Return the [x, y] coordinate for the center point of the cell that contains the specified text.  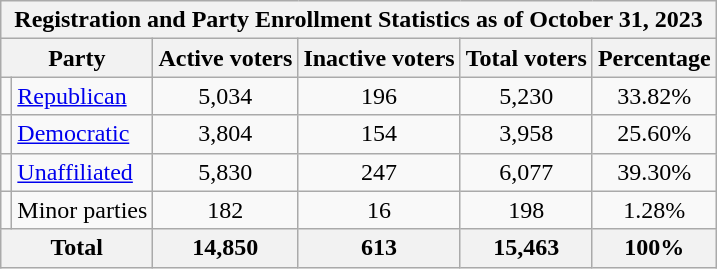
3,958 [526, 134]
182 [226, 210]
Democratic [82, 134]
33.82% [654, 96]
15,463 [526, 248]
5,034 [226, 96]
198 [526, 210]
39.30% [654, 172]
Percentage [654, 58]
247 [379, 172]
3,804 [226, 134]
16 [379, 210]
Minor parties [82, 210]
25.60% [654, 134]
Republican [82, 96]
Total [77, 248]
5,830 [226, 172]
5,230 [526, 96]
Unaffiliated [82, 172]
100% [654, 248]
Total voters [526, 58]
154 [379, 134]
Registration and Party Enrollment Statistics as of October 31, 2023 [359, 20]
196 [379, 96]
Party [77, 58]
613 [379, 248]
6,077 [526, 172]
Inactive voters [379, 58]
1.28% [654, 210]
Active voters [226, 58]
14,850 [226, 248]
